Return [X, Y] of the center of cell containing provided text 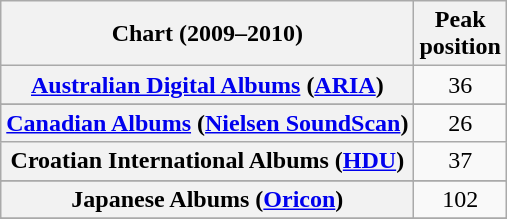
102 [460, 199]
Peakposition [460, 34]
Canadian Albums (Nielsen SoundScan) [208, 123]
Australian Digital Albums (ARIA) [208, 85]
37 [460, 161]
36 [460, 85]
Chart (2009–2010) [208, 34]
Croatian International Albums (HDU) [208, 161]
26 [460, 123]
Japanese Albums (Oricon) [208, 199]
